Detect which cell encompasses the target text, then output its (x, y) center coordinate. 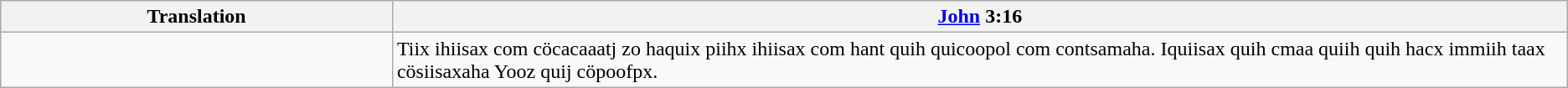
Translation (197, 17)
John 3:16 (980, 17)
